Determine the [X, Y] coordinate at the center of the cell enclosing the given text.  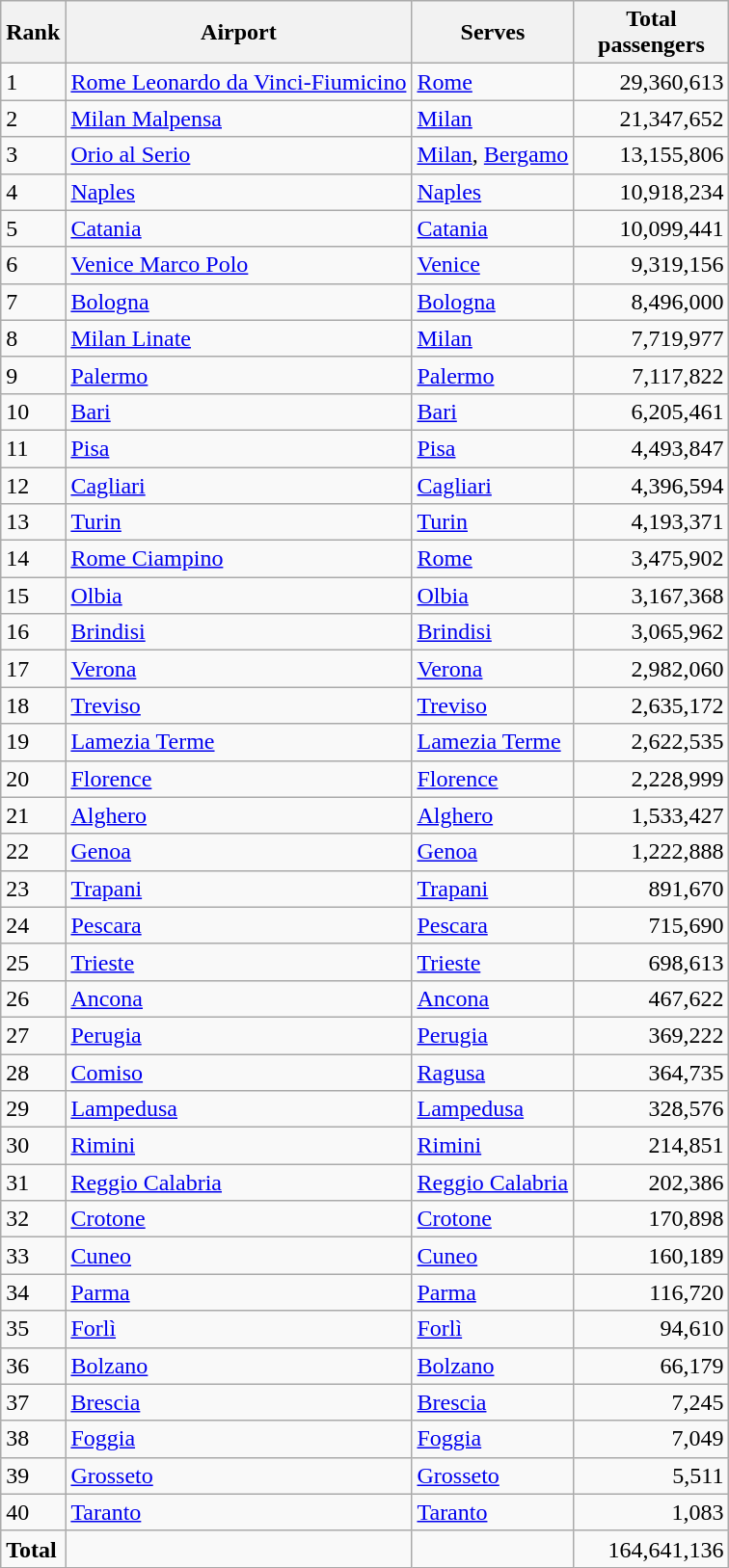
16 [33, 632]
8,496,000 [652, 302]
Milan Malpensa [239, 119]
7,049 [652, 1439]
33 [33, 1256]
29,360,613 [652, 82]
9 [33, 375]
3,475,902 [652, 559]
Orio al Serio [239, 155]
7,245 [652, 1402]
Totalpassengers [652, 33]
Milan Linate [239, 338]
1,083 [652, 1512]
3,167,368 [652, 596]
715,690 [652, 925]
29 [33, 1109]
36 [33, 1366]
202,386 [652, 1183]
10,099,441 [652, 228]
21,347,652 [652, 119]
160,189 [652, 1256]
28 [33, 1073]
7,117,822 [652, 375]
11 [33, 448]
7 [33, 302]
Rome Leonardo da Vinci-Fiumicino [239, 82]
5 [33, 228]
22 [33, 852]
12 [33, 485]
32 [33, 1219]
4,396,594 [652, 485]
6 [33, 265]
19 [33, 742]
Ragusa [493, 1073]
20 [33, 779]
27 [33, 1035]
7,719,977 [652, 338]
2,982,060 [652, 669]
1 [33, 82]
39 [33, 1475]
116,720 [652, 1292]
40 [33, 1512]
Serves [493, 33]
1,533,427 [652, 815]
1,222,888 [652, 852]
35 [33, 1329]
467,622 [652, 998]
21 [33, 815]
10,918,234 [652, 192]
18 [33, 705]
Rank [33, 33]
34 [33, 1292]
4 [33, 192]
13,155,806 [652, 155]
4,493,847 [652, 448]
891,670 [652, 889]
31 [33, 1183]
94,610 [652, 1329]
17 [33, 669]
3 [33, 155]
Rome Ciampino [239, 559]
15 [33, 596]
Comiso [239, 1073]
170,898 [652, 1219]
2 [33, 119]
698,613 [652, 962]
66,179 [652, 1366]
23 [33, 889]
214,851 [652, 1146]
30 [33, 1146]
369,222 [652, 1035]
3,065,962 [652, 632]
25 [33, 962]
9,319,156 [652, 265]
8 [33, 338]
328,576 [652, 1109]
Venice [493, 265]
10 [33, 412]
14 [33, 559]
364,735 [652, 1073]
2,622,535 [652, 742]
6,205,461 [652, 412]
38 [33, 1439]
2,228,999 [652, 779]
37 [33, 1402]
5,511 [652, 1475]
4,193,371 [652, 522]
24 [33, 925]
Airport [239, 33]
Milan, Bergamo [493, 155]
26 [33, 998]
Venice Marco Polo [239, 265]
2,635,172 [652, 705]
13 [33, 522]
164,641,136 [652, 1549]
Total [33, 1549]
